Provide the [X, Y] coordinate of the cell's center where the given text is located.  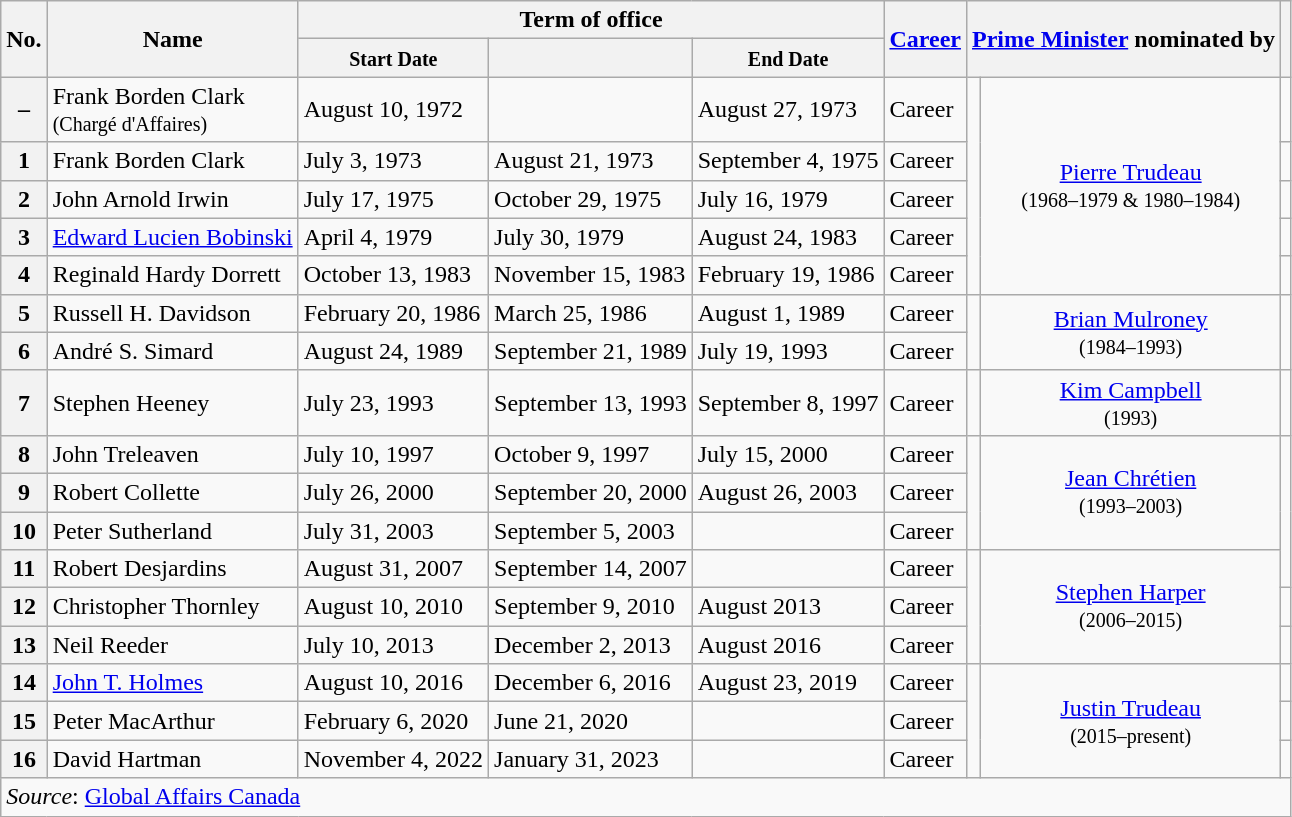
November 4, 2022 [393, 759]
End Date [788, 58]
July 15, 2000 [788, 454]
June 21, 2020 [591, 721]
12 [24, 607]
September 4, 1975 [788, 161]
5 [24, 313]
October 29, 1975 [591, 199]
– [24, 110]
4 [24, 275]
14 [24, 683]
September 5, 2003 [591, 531]
March 25, 1986 [591, 313]
Term of office [591, 20]
July 3, 1973 [393, 161]
Stephen Heeney [172, 402]
August 1, 1989 [788, 313]
July 16, 1979 [788, 199]
Robert Desjardins [172, 569]
July 10, 1997 [393, 454]
3 [24, 237]
August 2013 [788, 607]
April 4, 1979 [393, 237]
January 31, 2023 [591, 759]
July 19, 1993 [788, 351]
Neil Reeder [172, 645]
Brian Mulroney(1984–1993) [1131, 332]
Pierre Trudeau(1968–1979 & 1980–1984) [1131, 186]
1 [24, 161]
July 17, 1975 [393, 199]
August 27, 1973 [788, 110]
February 19, 1986 [788, 275]
December 2, 2013 [591, 645]
9 [24, 492]
September 9, 2010 [591, 607]
July 10, 2013 [393, 645]
Frank Borden Clark [172, 161]
Start Date [393, 58]
John Treleaven [172, 454]
July 26, 2000 [393, 492]
Robert Collette [172, 492]
Peter Sutherland [172, 531]
Edward Lucien Bobinski [172, 237]
October 9, 1997 [591, 454]
September 21, 1989 [591, 351]
13 [24, 645]
Peter MacArthur [172, 721]
August 26, 2003 [788, 492]
6 [24, 351]
Reginald Hardy Dorrett [172, 275]
Jean Chrétien(1993–2003) [1131, 492]
August 10, 2010 [393, 607]
November 15, 1983 [591, 275]
10 [24, 531]
Stephen Harper(2006–2015) [1131, 607]
Christopher Thornley [172, 607]
July 23, 1993 [393, 402]
8 [24, 454]
Kim Campbell(1993) [1131, 402]
August 2016 [788, 645]
July 30, 1979 [591, 237]
July 31, 2003 [393, 531]
Name [172, 39]
August 10, 2016 [393, 683]
August 23, 2019 [788, 683]
16 [24, 759]
September 8, 1997 [788, 402]
September 20, 2000 [591, 492]
André S. Simard [172, 351]
August 24, 1983 [788, 237]
August 31, 2007 [393, 569]
John Arnold Irwin [172, 199]
August 10, 1972 [393, 110]
February 6, 2020 [393, 721]
David Hartman [172, 759]
September 13, 1993 [591, 402]
Frank Borden Clark(Chargé d'Affaires) [172, 110]
August 21, 1973 [591, 161]
February 20, 1986 [393, 313]
15 [24, 721]
11 [24, 569]
Prime Minister nominated by [1123, 39]
2 [24, 199]
Justin Trudeau(2015–present) [1131, 721]
7 [24, 402]
August 24, 1989 [393, 351]
John T. Holmes [172, 683]
December 6, 2016 [591, 683]
No. [24, 39]
September 14, 2007 [591, 569]
October 13, 1983 [393, 275]
Russell H. Davidson [172, 313]
Source: Global Affairs Canada [646, 797]
